Output the [x, y] coordinate of the center of the cell containing the given text.  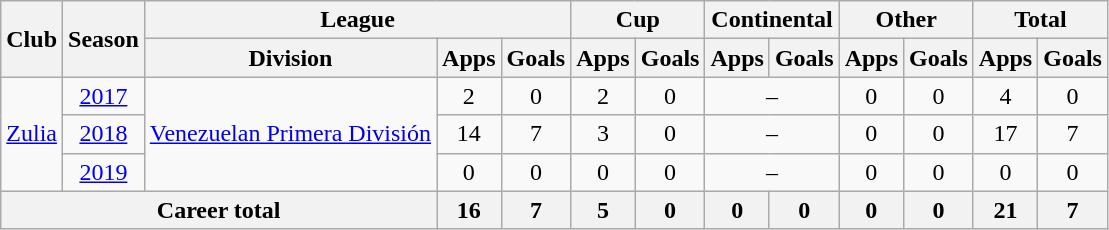
2018 [104, 134]
4 [1005, 96]
Continental [772, 20]
Other [906, 20]
2017 [104, 96]
League [357, 20]
17 [1005, 134]
Season [104, 39]
Cup [638, 20]
5 [603, 210]
21 [1005, 210]
14 [469, 134]
3 [603, 134]
Division [290, 58]
Zulia [32, 134]
Career total [219, 210]
16 [469, 210]
Venezuelan Primera División [290, 134]
Club [32, 39]
2019 [104, 172]
Total [1040, 20]
